Capture the cell that displays the provided text and extract its [X, Y] central coordinate. 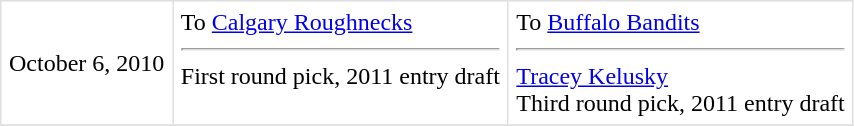
To Calgary RoughnecksFirst round pick, 2011 entry draft [341, 63]
To Buffalo BanditsTracey KeluskyThird round pick, 2011 entry draft [680, 63]
October 6, 2010 [87, 63]
